Extract the [x, y] coordinate from the center of the cell holding the provided text.  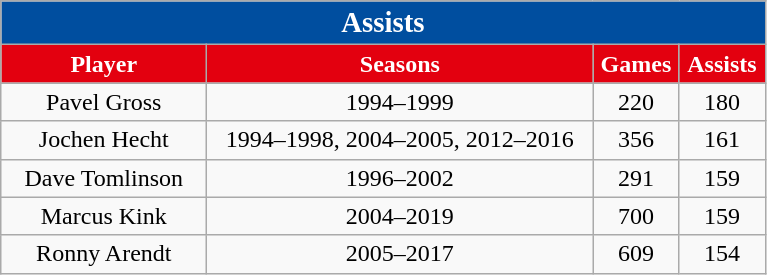
700 [636, 216]
291 [636, 178]
Games [636, 64]
1994–1999 [400, 102]
609 [636, 254]
2005–2017 [400, 254]
Jochen Hecht [104, 140]
356 [636, 140]
Dave Tomlinson [104, 178]
154 [722, 254]
Player [104, 64]
Pavel Gross [104, 102]
1996–2002 [400, 178]
Ronny Arendt [104, 254]
2004–2019 [400, 216]
Marcus Kink [104, 216]
180 [722, 102]
220 [636, 102]
1994–1998, 2004–2005, 2012–2016 [400, 140]
Seasons [400, 64]
161 [722, 140]
